Pinpoint the cell where the given text exists, returning its (X, Y) midpoint coordinate. 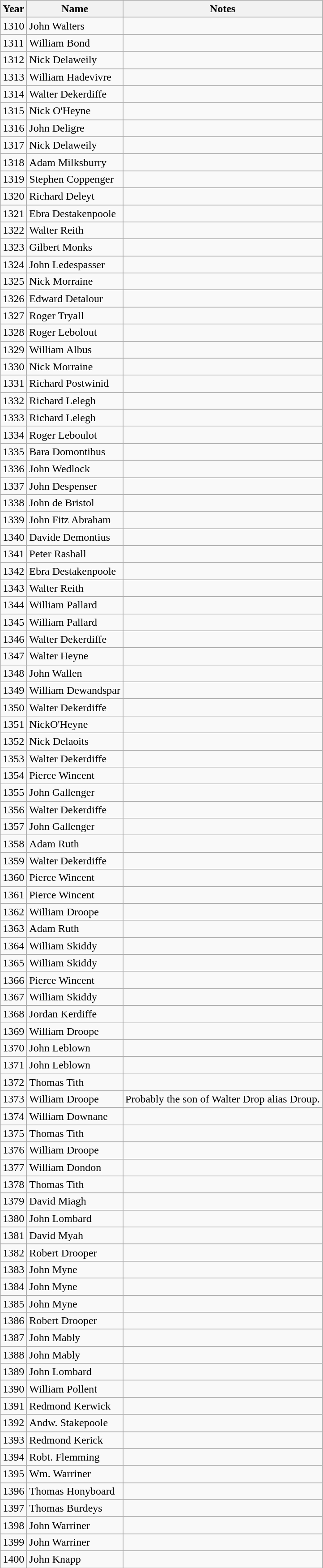
Roger Lebolout (75, 333)
Probably the son of Walter Drop alias Droup. (223, 1099)
1310 (13, 26)
1378 (13, 1184)
1376 (13, 1150)
William Dondon (75, 1167)
Davide Demontius (75, 537)
Richard Postwinid (75, 384)
Nick O'Heyne (75, 111)
1338 (13, 503)
William Hadevivre (75, 77)
William Bond (75, 43)
1340 (13, 537)
1329 (13, 350)
1335 (13, 452)
Nick Delaoits (75, 741)
1380 (13, 1218)
1374 (13, 1116)
1369 (13, 1031)
Peter Rashall (75, 554)
1364 (13, 946)
William Dewandspar (75, 690)
1398 (13, 1525)
1384 (13, 1286)
1339 (13, 520)
Year (13, 9)
1345 (13, 622)
Stephen Coppenger (75, 179)
1393 (13, 1440)
1355 (13, 793)
1328 (13, 333)
1381 (13, 1235)
Redmond Kerwick (75, 1406)
Notes (223, 9)
Wm. Warriner (75, 1474)
1317 (13, 145)
1315 (13, 111)
1327 (13, 316)
1377 (13, 1167)
1390 (13, 1389)
Robt. Flemming (75, 1457)
1363 (13, 929)
1311 (13, 43)
1360 (13, 878)
1319 (13, 179)
1326 (13, 299)
1336 (13, 469)
1397 (13, 1508)
1350 (13, 707)
1370 (13, 1048)
1332 (13, 401)
1400 (13, 1559)
1330 (13, 367)
David Myah (75, 1235)
Roger Tryall (75, 316)
1365 (13, 963)
1323 (13, 248)
Edward Detalour (75, 299)
William Pollent (75, 1389)
1349 (13, 690)
1394 (13, 1457)
1348 (13, 673)
1389 (13, 1372)
John Fitz Abraham (75, 520)
1346 (13, 639)
1392 (13, 1423)
1388 (13, 1355)
1354 (13, 776)
John Wallen (75, 673)
1324 (13, 265)
1383 (13, 1269)
John Knapp (75, 1559)
Gilbert Monks (75, 248)
Andw. Stakepoole (75, 1423)
1375 (13, 1133)
1341 (13, 554)
1353 (13, 759)
1387 (13, 1338)
1331 (13, 384)
1371 (13, 1065)
1357 (13, 827)
1368 (13, 1014)
William Downane (75, 1116)
Adam Milksburry (75, 162)
1314 (13, 94)
1347 (13, 656)
1385 (13, 1304)
John Wedlock (75, 469)
Richard Deleyt (75, 196)
1313 (13, 77)
1318 (13, 162)
1322 (13, 231)
1391 (13, 1406)
John Deligre (75, 128)
Name (75, 9)
1358 (13, 844)
1379 (13, 1201)
1342 (13, 571)
1362 (13, 912)
1337 (13, 486)
Roger Leboulot (75, 435)
1361 (13, 895)
1373 (13, 1099)
1367 (13, 997)
Thomas Honyboard (75, 1491)
1382 (13, 1252)
NickO'Heyne (75, 724)
1356 (13, 810)
1344 (13, 605)
1351 (13, 724)
Jordan Kerdiffe (75, 1014)
John de Bristol (75, 503)
1321 (13, 214)
1316 (13, 128)
1352 (13, 741)
Redmond Kerick (75, 1440)
Walter Heyne (75, 656)
1395 (13, 1474)
1312 (13, 60)
1399 (13, 1542)
1343 (13, 588)
1320 (13, 196)
1334 (13, 435)
William Albus (75, 350)
John Ledespasser (75, 265)
1359 (13, 861)
1386 (13, 1321)
1372 (13, 1082)
1333 (13, 418)
David Miagh (75, 1201)
John Walters (75, 26)
John Despenser (75, 486)
Bara Domontibus (75, 452)
Thomas Burdeys (75, 1508)
1325 (13, 282)
1396 (13, 1491)
1366 (13, 980)
